Scan for the cell matching the given text and deliver its (x, y) coordinate at center. 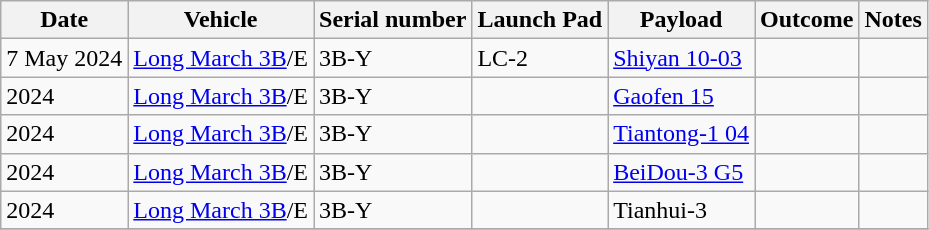
Shiyan 10-03 (682, 58)
BeiDou-3 G5 (682, 172)
Notes (893, 20)
Serial number (393, 20)
Outcome (807, 20)
Tianhui-3 (682, 210)
Gaofen 15 (682, 96)
Launch Pad (540, 20)
Date (64, 20)
Payload (682, 20)
LC-2 (540, 58)
Vehicle (221, 20)
Tiantong-1 04 (682, 134)
7 May 2024 (64, 58)
